For the text-containing cell, return its midpoint in (x, y) coordinate format. 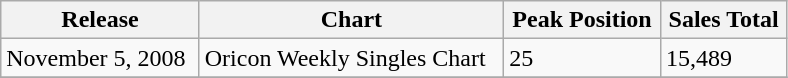
November 5, 2008 (100, 58)
Sales Total (723, 20)
Peak Position (582, 20)
25 (582, 58)
Oricon Weekly Singles Chart (351, 58)
15,489 (723, 58)
Release (100, 20)
Chart (351, 20)
